From the cell containing the given text, extract its center point as (X, Y) coordinate. 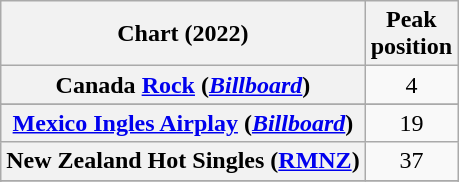
Chart (2022) (183, 34)
Peakposition (411, 34)
Mexico Ingles Airplay (Billboard) (183, 123)
37 (411, 161)
Canada Rock (Billboard) (183, 85)
New Zealand Hot Singles (RMNZ) (183, 161)
19 (411, 123)
4 (411, 85)
